For the text-containing cell, return its midpoint in [X, Y] coordinate format. 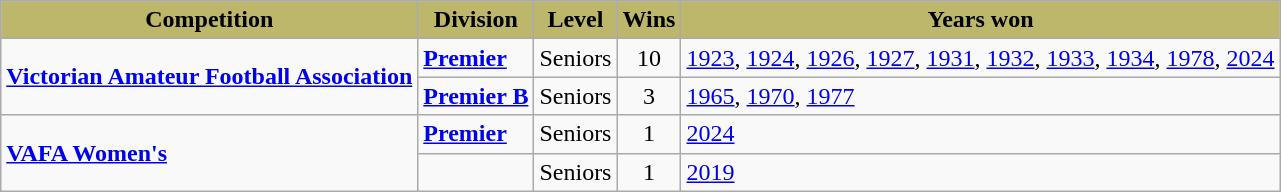
Level [576, 20]
1965, 1970, 1977 [980, 96]
10 [649, 58]
Competition [210, 20]
2019 [980, 172]
Division [476, 20]
2024 [980, 134]
3 [649, 96]
Premier B [476, 96]
VAFA Women's [210, 153]
Wins [649, 20]
Victorian Amateur Football Association [210, 77]
1923, 1924, 1926, 1927, 1931, 1932, 1933, 1934, 1978, 2024 [980, 58]
Years won [980, 20]
